Identify which cell holds the provided text, then report its [X, Y] central coordinate. 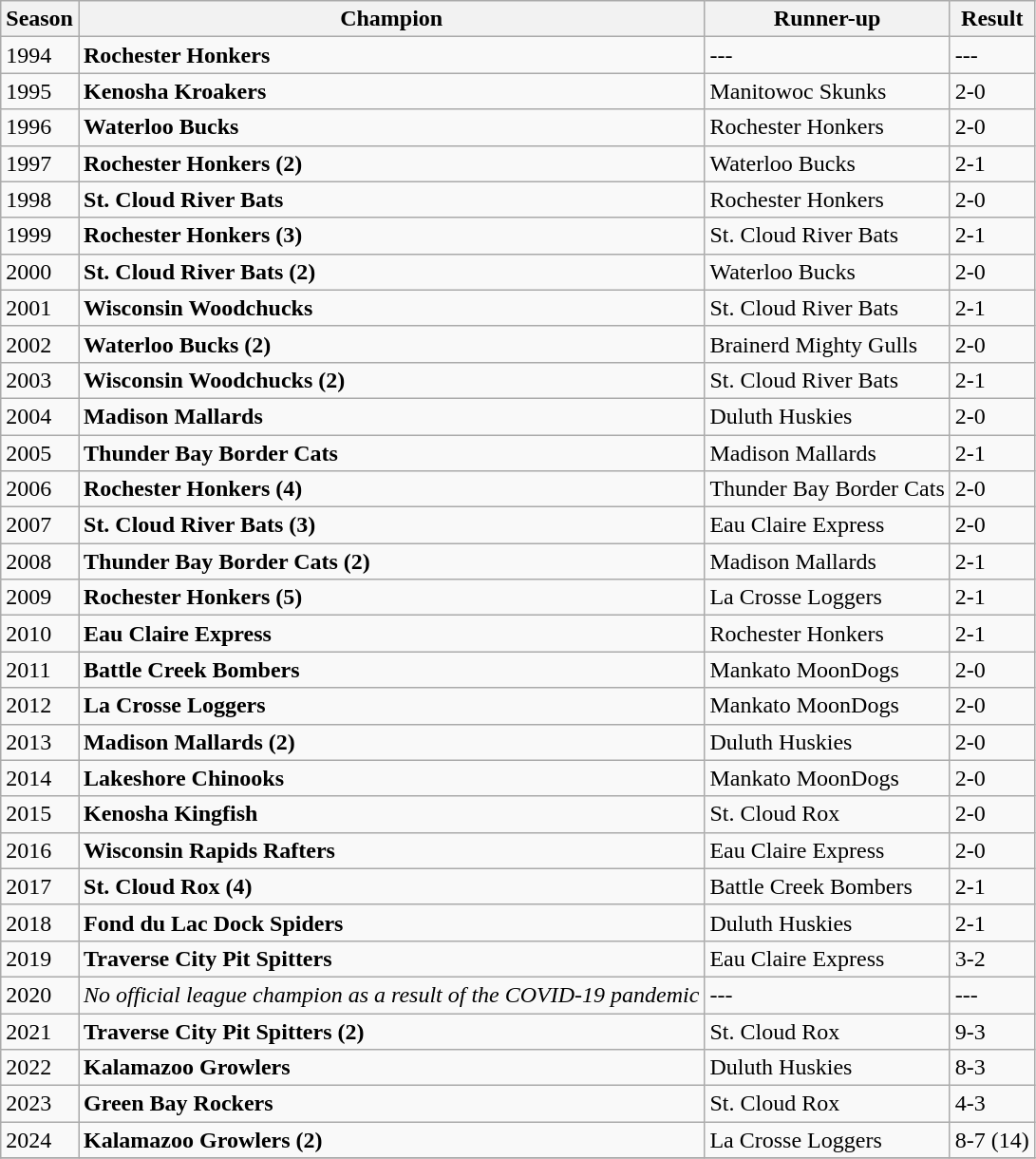
1996 [40, 127]
Champion [391, 19]
8-3 [991, 1068]
2017 [40, 886]
Manitowoc Skunks [827, 91]
Wisconsin Woodchucks [391, 308]
2016 [40, 850]
8-7 (14) [991, 1140]
2002 [40, 344]
Rochester Honkers (2) [391, 163]
2004 [40, 416]
2019 [40, 959]
2023 [40, 1104]
2008 [40, 561]
St. Cloud River Bats (2) [391, 272]
Season [40, 19]
Rochester Honkers (3) [391, 236]
Kenosha Kroakers [391, 91]
2001 [40, 308]
1997 [40, 163]
1994 [40, 55]
2015 [40, 814]
Rochester Honkers (5) [391, 598]
2003 [40, 380]
2018 [40, 922]
2012 [40, 706]
St. Cloud Rox (4) [391, 886]
2020 [40, 995]
9-3 [991, 1031]
2009 [40, 598]
2010 [40, 634]
Traverse City Pit Spitters (2) [391, 1031]
Result [991, 19]
Brainerd Mighty Gulls [827, 344]
Fond du Lac Dock Spiders [391, 922]
2006 [40, 489]
2014 [40, 778]
2021 [40, 1031]
St. Cloud River Bats (3) [391, 525]
2000 [40, 272]
3-2 [991, 959]
2011 [40, 670]
Lakeshore Chinooks [391, 778]
2007 [40, 525]
Traverse City Pit Spitters [391, 959]
Kalamazoo Growlers (2) [391, 1140]
Runner-up [827, 19]
Thunder Bay Border Cats (2) [391, 561]
2022 [40, 1068]
Wisconsin Rapids Rafters [391, 850]
1999 [40, 236]
Waterloo Bucks (2) [391, 344]
Green Bay Rockers [391, 1104]
2024 [40, 1140]
Madison Mallards (2) [391, 742]
1998 [40, 199]
Rochester Honkers (4) [391, 489]
Wisconsin Woodchucks (2) [391, 380]
1995 [40, 91]
Kalamazoo Growlers [391, 1068]
No official league champion as a result of the COVID-19 pandemic [391, 995]
2013 [40, 742]
2005 [40, 453]
Kenosha Kingfish [391, 814]
4-3 [991, 1104]
